Extract the (x, y) coordinate from the center of the cell holding the provided text.  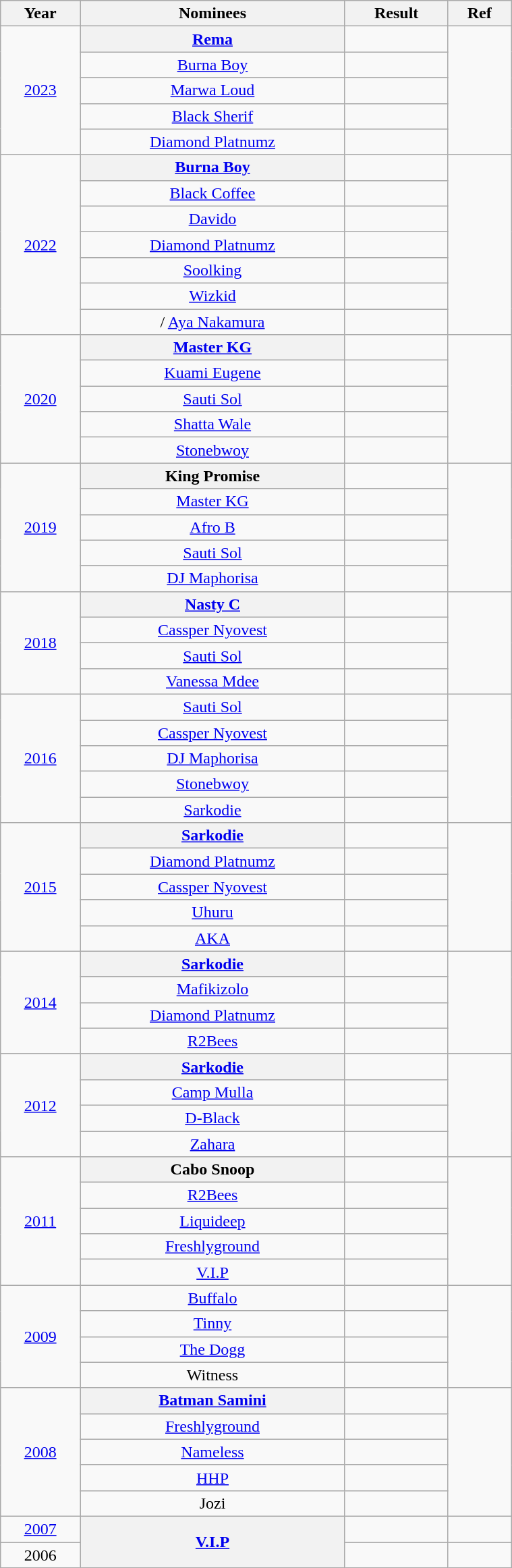
2016 (40, 758)
2019 (40, 527)
The Dogg (213, 1349)
2018 (40, 643)
Nominees (213, 13)
Ref (480, 13)
Soolking (213, 270)
Nameless (213, 1452)
2008 (40, 1452)
2012 (40, 1105)
Rema (213, 39)
Kuami Eugene (213, 373)
2009 (40, 1336)
2007 (40, 1529)
2006 (40, 1555)
Jozi (213, 1503)
Wizkid (213, 296)
Year (40, 13)
Black Coffee (213, 193)
HHP (213, 1478)
Cabo Snoop (213, 1170)
2020 (40, 399)
Buffalo (213, 1298)
D-Black (213, 1118)
Marwa Loud (213, 90)
Liquideep (213, 1221)
Vanessa Mdee (213, 681)
2011 (40, 1221)
Davido (213, 219)
Mafikizolo (213, 990)
Uhuru (213, 913)
Tinny (213, 1324)
Batman Samini (213, 1401)
Camp Mulla (213, 1092)
2015 (40, 887)
AKA (213, 938)
King Promise (213, 476)
Shatta Wale (213, 425)
Afro B (213, 527)
Zahara (213, 1144)
Nasty C (213, 604)
2014 (40, 1002)
/ Aya Nakamura (213, 322)
Witness (213, 1375)
2022 (40, 244)
2023 (40, 90)
Black Sherif (213, 116)
Result (396, 13)
